Detect which cell encompasses the target text, then output its [X, Y] center coordinate. 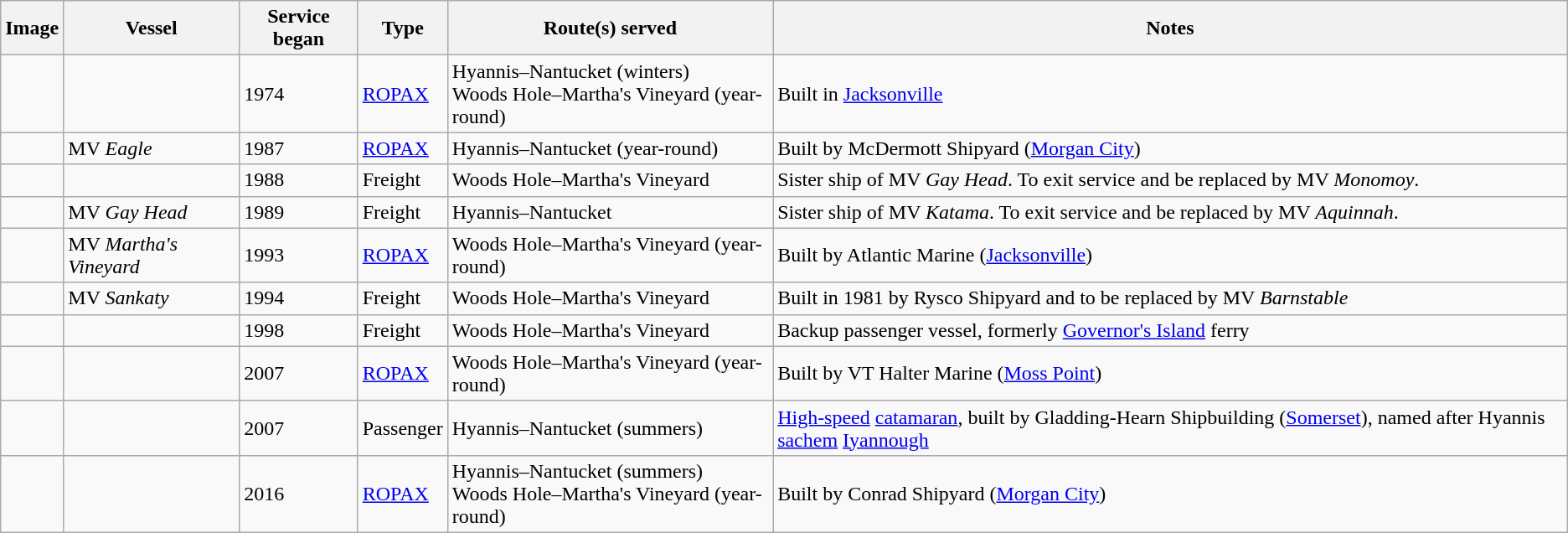
Passenger [402, 427]
High-speed catamaran, built by Gladding-Hearn Shipbuilding (Somerset), named after Hyannis sachem Iyannough [1171, 427]
Built in 1981 by Rysco Shipyard and to be replaced by MV Barnstable [1171, 298]
Image [32, 28]
Hyannis–Nantucket (year-round) [610, 148]
Built by McDermott Shipyard (Morgan City) [1171, 148]
Type [402, 28]
2016 [299, 494]
MV Martha's Vineyard [152, 255]
MV Sankaty [152, 298]
Hyannis–Nantucket [610, 212]
1993 [299, 255]
1994 [299, 298]
Hyannis–Nantucket (summers) [610, 427]
1987 [299, 148]
Sister ship of MV Katama. To exit service and be replaced by MV Aquinnah. [1171, 212]
MV Eagle [152, 148]
Built by Conrad Shipyard (Morgan City) [1171, 494]
Sister ship of MV Gay Head. To exit service and be replaced by MV Monomoy. [1171, 180]
Service began [299, 28]
Backup passenger vessel, formerly Governor's Island ferry [1171, 330]
Built in Jacksonville [1171, 94]
Hyannis–Nantucket (summers)Woods Hole–Martha's Vineyard (year-round) [610, 494]
Built by Atlantic Marine (Jacksonville) [1171, 255]
MV Gay Head [152, 212]
Vessel [152, 28]
Built by VT Halter Marine (Moss Point) [1171, 374]
1974 [299, 94]
1989 [299, 212]
Notes [1171, 28]
1998 [299, 330]
Hyannis–Nantucket (winters)Woods Hole–Martha's Vineyard (year-round) [610, 94]
1988 [299, 180]
Route(s) served [610, 28]
